Detect which cell encompasses the target text, then output its (x, y) center coordinate. 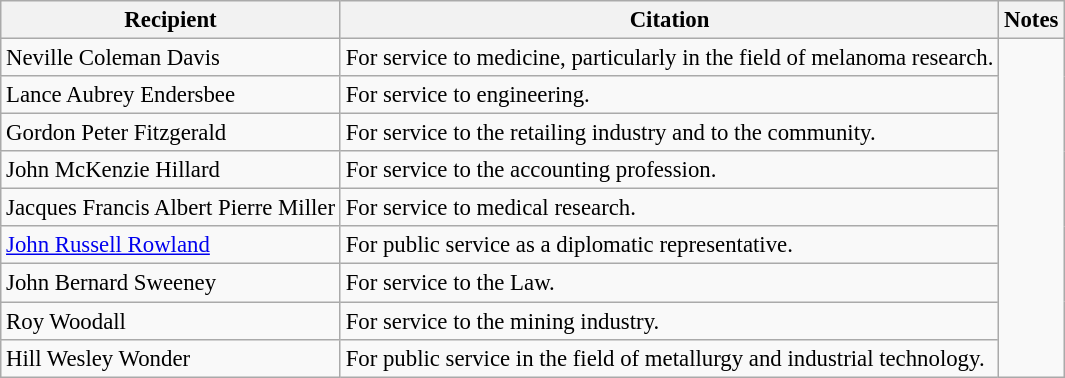
For public service as a diplomatic representative. (669, 245)
For service to the Law. (669, 283)
Recipient (171, 20)
For public service in the field of metallurgy and industrial technology. (669, 358)
John McKenzie Hillard (171, 170)
For service to medical research. (669, 208)
Gordon Peter Fitzgerald (171, 133)
Notes (1032, 20)
Hill Wesley Wonder (171, 358)
For service to engineering. (669, 95)
Citation (669, 20)
For service to the accounting profession. (669, 170)
For service to medicine, particularly in the field of melanoma research. (669, 58)
Roy Woodall (171, 321)
John Russell Rowland (171, 245)
Jacques Francis Albert Pierre Miller (171, 208)
For service to the retailing industry and to the community. (669, 133)
For service to the mining industry. (669, 321)
John Bernard Sweeney (171, 283)
Lance Aubrey Endersbee (171, 95)
Neville Coleman Davis (171, 58)
